Scan for the cell matching the given text and deliver its (X, Y) coordinate at center. 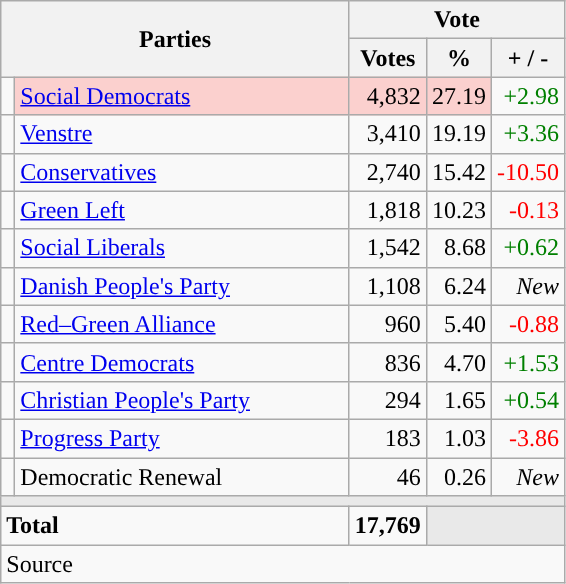
+ / - (528, 58)
8.68 (458, 248)
2,740 (388, 172)
3,410 (388, 134)
-0.13 (528, 210)
183 (388, 438)
Danish People's Party (182, 286)
+3.36 (528, 134)
960 (388, 324)
836 (388, 362)
% (458, 58)
Social Democrats (182, 96)
Conservatives (182, 172)
27.19 (458, 96)
Social Liberals (182, 248)
Christian People's Party (182, 400)
1.03 (458, 438)
Votes (388, 58)
19.19 (458, 134)
Parties (176, 39)
Source (283, 564)
4,832 (388, 96)
-3.86 (528, 438)
Democratic Renewal (182, 477)
5.40 (458, 324)
+1.53 (528, 362)
Total (176, 526)
Progress Party (182, 438)
+0.62 (528, 248)
1.65 (458, 400)
10.23 (458, 210)
1,108 (388, 286)
1,818 (388, 210)
0.26 (458, 477)
15.42 (458, 172)
+0.54 (528, 400)
4.70 (458, 362)
+2.98 (528, 96)
-0.88 (528, 324)
1,542 (388, 248)
Venstre (182, 134)
Vote (456, 20)
17,769 (388, 526)
Red–Green Alliance (182, 324)
46 (388, 477)
-10.50 (528, 172)
6.24 (458, 286)
294 (388, 400)
Centre Democrats (182, 362)
Green Left (182, 210)
